Identify which cell holds the provided text, then report its [X, Y] central coordinate. 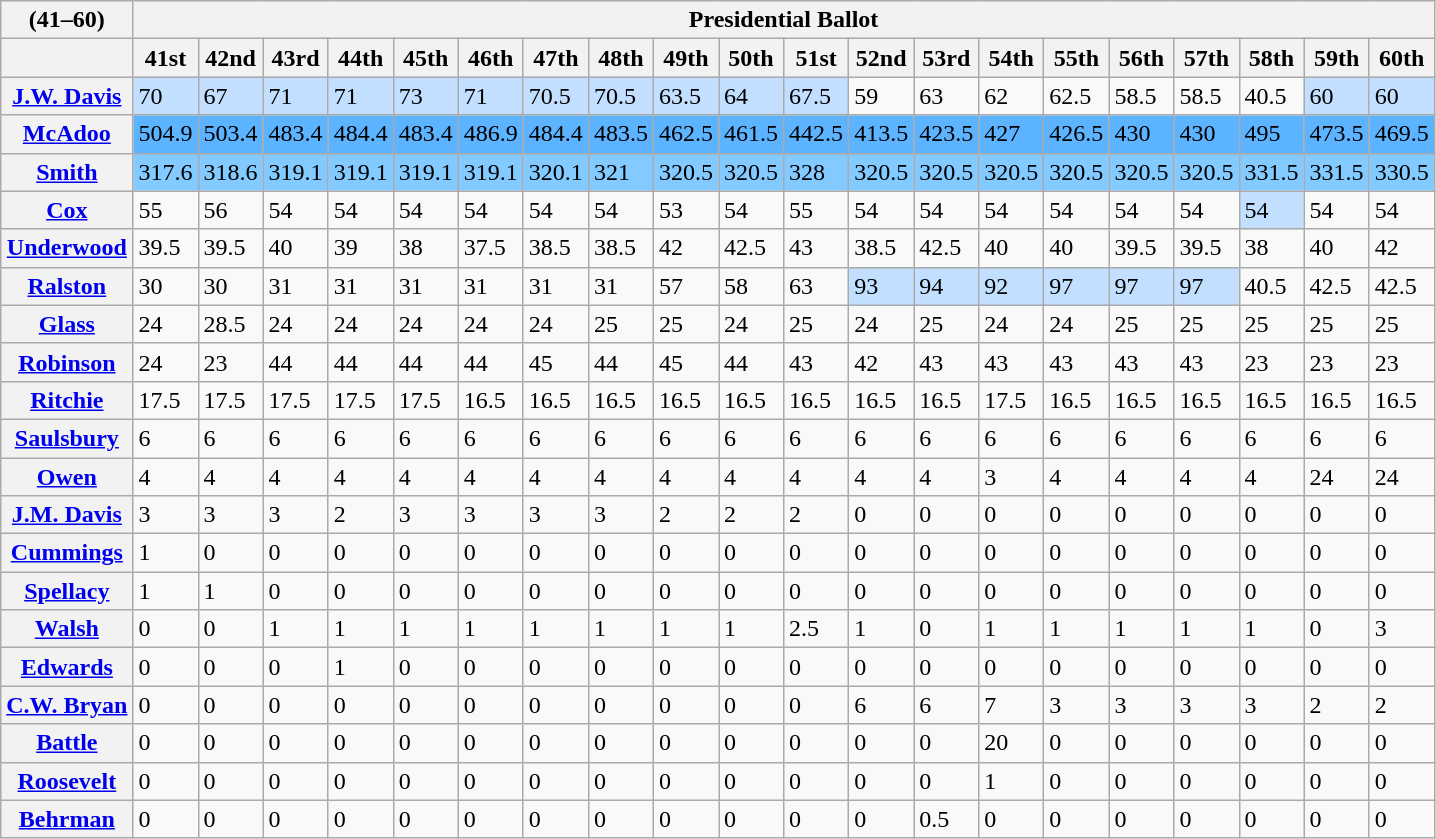
J.M. Davis [67, 515]
94 [946, 286]
51st [816, 58]
Underwood [67, 248]
Ritchie [67, 400]
39 [360, 248]
44th [360, 58]
59 [882, 96]
486.9 [490, 134]
2.5 [816, 629]
Presidential Ballot [784, 20]
49th [686, 58]
427 [1012, 134]
37.5 [490, 248]
28.5 [230, 324]
320.1 [556, 172]
(41–60) [67, 20]
442.5 [816, 134]
62 [1012, 96]
504.9 [166, 134]
67.5 [816, 96]
McAdoo [67, 134]
426.5 [1076, 134]
Cummings [67, 553]
328 [816, 172]
93 [882, 286]
461.5 [752, 134]
Battle [67, 743]
318.6 [230, 172]
Owen [67, 477]
Spellacy [67, 591]
Walsh [67, 629]
59th [1336, 58]
47th [556, 58]
54th [1012, 58]
Roosevelt [67, 781]
64 [752, 96]
56 [230, 210]
7 [1012, 705]
483.5 [620, 134]
J.W. Davis [67, 96]
Cox [67, 210]
413.5 [882, 134]
45th [426, 58]
53 [686, 210]
Robinson [67, 362]
41st [166, 58]
469.5 [1402, 134]
60th [1402, 58]
52nd [882, 58]
73 [426, 96]
Glass [67, 324]
58th [1272, 58]
330.5 [1402, 172]
57th [1206, 58]
46th [490, 58]
Smith [67, 172]
62.5 [1076, 96]
55th [1076, 58]
495 [1272, 134]
70 [166, 96]
67 [230, 96]
Edwards [67, 667]
423.5 [946, 134]
503.4 [230, 134]
56th [1142, 58]
317.6 [166, 172]
63.5 [686, 96]
Saulsbury [67, 438]
Behrman [67, 819]
462.5 [686, 134]
50th [752, 58]
58 [752, 286]
321 [620, 172]
20 [1012, 743]
48th [620, 58]
57 [686, 286]
92 [1012, 286]
43rd [296, 58]
0.5 [946, 819]
53rd [946, 58]
Ralston [67, 286]
C.W. Bryan [67, 705]
473.5 [1336, 134]
42nd [230, 58]
